Find where the given text appears and provide that cell's center as [X, Y] coordinate. 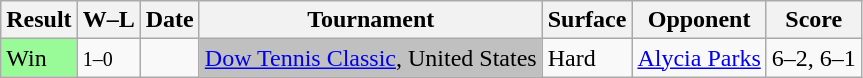
6–2, 6–1 [814, 58]
Result [39, 20]
Hard [587, 58]
Date [170, 20]
1–0 [108, 58]
Dow Tennis Classic, United States [370, 58]
Tournament [370, 20]
W–L [108, 20]
Score [814, 20]
Surface [587, 20]
Opponent [699, 20]
Alycia Parks [699, 58]
Win [39, 58]
